Output the (x, y) coordinate of the center of the cell containing the given text.  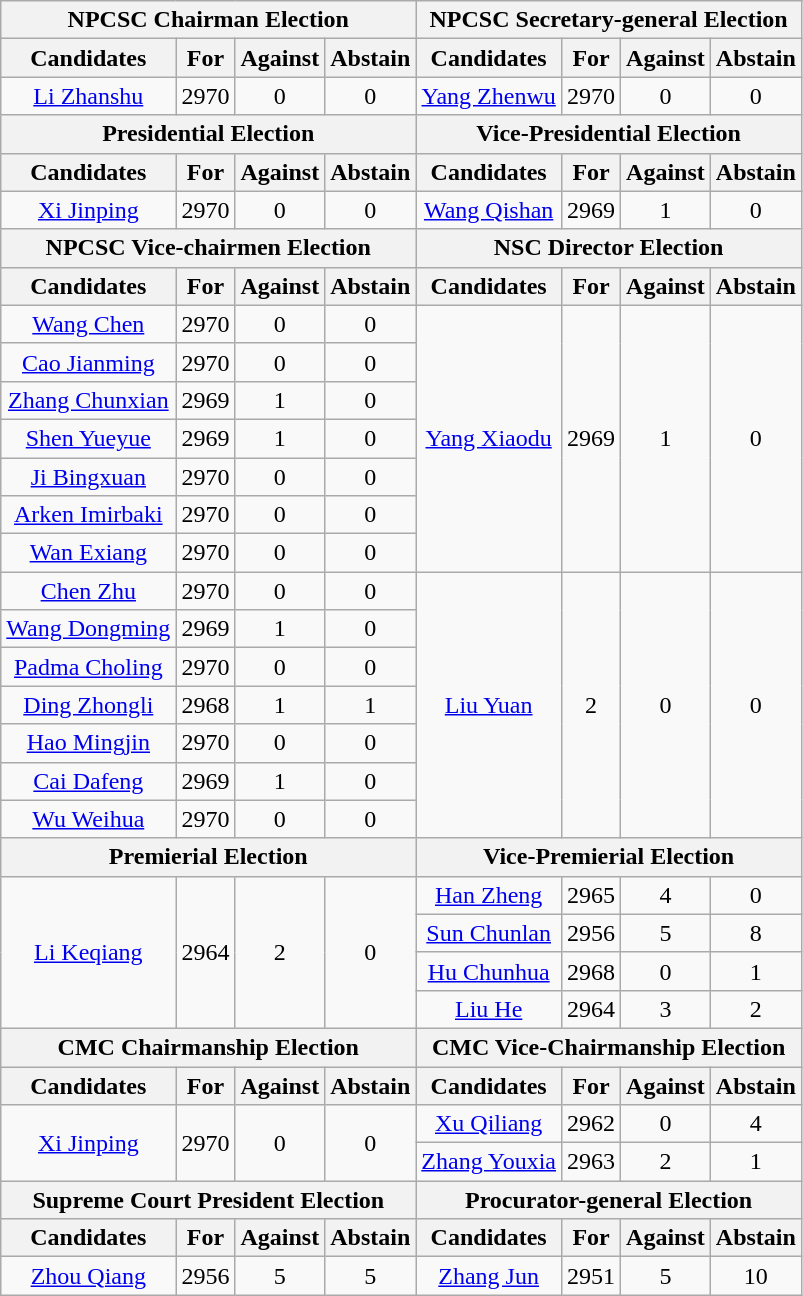
Shen Yueyue (88, 438)
Han Zheng (489, 895)
2951 (592, 1276)
Liu He (489, 1009)
Premierial Election (208, 857)
Xu Qiliang (489, 1124)
Hao Mingjin (88, 743)
Li Zhanshu (88, 96)
Cao Jianming (88, 362)
Padma Choling (88, 667)
Ji Bingxuan (88, 477)
NPCSC Vice-chairmen Election (208, 248)
NPCSC Chairman Election (208, 20)
8 (756, 933)
Supreme Court President Election (208, 1200)
Wang Qishan (489, 210)
2965 (592, 895)
Cai Dafeng (88, 781)
NSC Director Election (609, 248)
Zhou Qiang (88, 1276)
Vice-Presidential Election (609, 134)
Li Keqiang (88, 952)
Hu Chunhua (489, 971)
CMC Vice-Chairmanship Election (609, 1047)
2962 (592, 1124)
Wang Dongming (88, 629)
10 (756, 1276)
Arken Imirbaki (88, 515)
CMC Chairmanship Election (208, 1047)
Procurator-general Election (609, 1200)
Sun Chunlan (489, 933)
Ding Zhongli (88, 705)
Zhang Jun (489, 1276)
Zhang Chunxian (88, 400)
Zhang Youxia (489, 1162)
Liu Yuan (489, 705)
Yang Zhenwu (489, 96)
Wan Exiang (88, 553)
Yang Xiaodu (489, 438)
Chen Zhu (88, 591)
2963 (592, 1162)
3 (666, 1009)
Vice-Premierial Election (609, 857)
Wu Weihua (88, 819)
NPCSC Secretary-general Election (609, 20)
Wang Chen (88, 324)
Presidential Election (208, 134)
